Determine the (X, Y) coordinate at the center of the cell enclosing the given text.  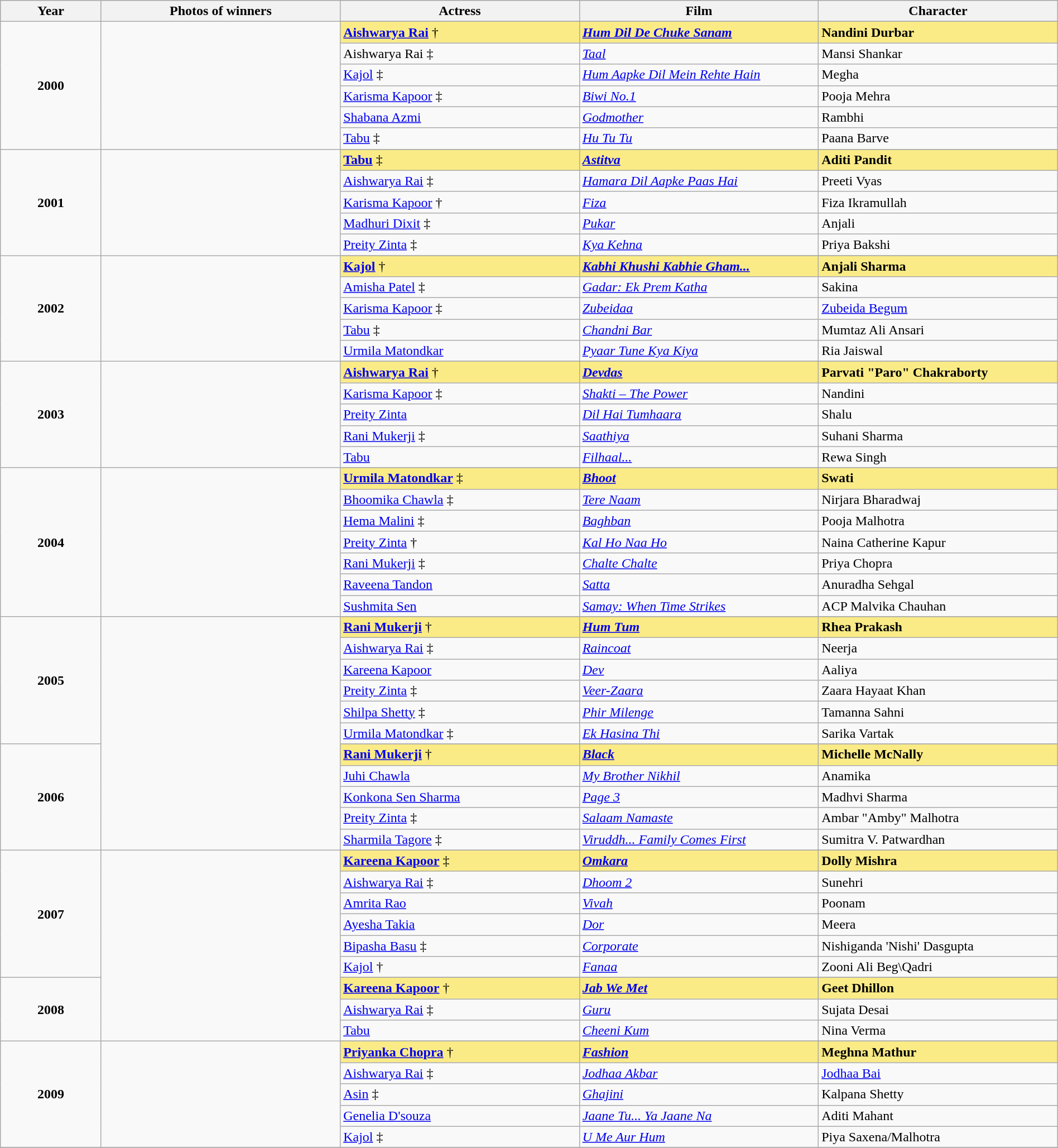
Michelle McNally (939, 755)
Character (939, 11)
Sharmila Tagore ‡ (460, 839)
Priyanka Chopra † (460, 1052)
Hu Tu Tu (699, 138)
Zubeida Begum (939, 309)
Shabana Azmi (460, 117)
Nirjara Bharadwaj (939, 499)
Shakti – The Power (699, 393)
Hum Aapke Dil Mein Rehte Hain (699, 75)
2003 (51, 415)
2006 (51, 797)
Meera (939, 924)
Fashion (699, 1052)
Jodhaa Bai (939, 1073)
Dil Hai Tumhaara (699, 415)
Saathiya (699, 436)
Anuradha Sehgal (939, 584)
Bipasha Basu ‡ (460, 946)
Nandini (939, 393)
Aditi Pandit (939, 160)
U Me Aur Hum (699, 1137)
Tamanna Sahni (939, 712)
Pooja Mehra (939, 96)
Godmother (699, 117)
Konkona Sen Sharma (460, 797)
Phir Milenge (699, 712)
Veer-Zaara (699, 691)
Ghajini (699, 1094)
Dor (699, 924)
Preity Zinta (460, 415)
Devdas (699, 372)
Sarika Vartak (939, 733)
Fanaa (699, 967)
Year (51, 11)
Preity Zinta † (460, 542)
Kal Ho Naa Ho (699, 542)
Kareena Kapoor † (460, 988)
Ria Jaiswal (939, 351)
Aaliya (939, 670)
Taal (699, 54)
Satta (699, 584)
Kalpana Shetty (939, 1094)
Jaane Tu... Ya Jaane Na (699, 1116)
Dev (699, 670)
Genelia D'souza (460, 1116)
Sujata Desai (939, 1010)
Megha (939, 75)
Madhvi Sharma (939, 797)
Rhea Prakash (939, 627)
Karisma Kapoor † (460, 202)
Actress (460, 11)
Paana Barve (939, 138)
Swati (939, 478)
Gadar: Ek Prem Katha (699, 287)
Ayesha Takia (460, 924)
Pooja Malhotra (939, 521)
Kya Kehna (699, 244)
Kareena Kapoor ‡ (460, 861)
Ambar "Amby" Malhotra (939, 818)
Dhoom 2 (699, 882)
Nandini Durbar (939, 32)
Fiza Ikramullah (939, 202)
Poonam (939, 903)
Omkara (699, 861)
Bhoot (699, 478)
Sakina (939, 287)
2004 (51, 542)
Jab We Met (699, 988)
Baghban (699, 521)
Mansi Shankar (939, 54)
Salaam Namaste (699, 818)
Photos of winners (221, 11)
Anjali Sharma (939, 266)
Zaara Hayaat Khan (939, 691)
Meghna Mathur (939, 1052)
Chandni Bar (699, 330)
Corporate (699, 946)
2008 (51, 1010)
Anamika (939, 776)
Priya Bakshi (939, 244)
Vivah (699, 903)
Juhi Chawla (460, 776)
Sunehri (939, 882)
2002 (51, 309)
Raincoat (699, 649)
Tere Naam (699, 499)
Nishiganda 'Nishi' Dasgupta (939, 946)
Zubeidaa (699, 309)
Shilpa Shetty ‡ (460, 712)
Geet Dhillon (939, 988)
Shalu (939, 415)
Kareena Kapoor (460, 670)
Cheeni Kum (699, 1031)
Urmila Matondkar (460, 351)
Page 3 (699, 797)
Priya Chopra (939, 563)
Kabhi Khushi Kabhie Gham... (699, 266)
Asin ‡ (460, 1094)
Hamara Dil Aapke Paas Hai (699, 181)
Jodhaa Akbar (699, 1073)
Amrita Rao (460, 903)
Suhani Sharma (939, 436)
Ek Hasina Thi (699, 733)
Hum Dil De Chuke Sanam (699, 32)
Hema Malini ‡ (460, 521)
ACP Malvika Chauhan (939, 606)
2005 (51, 680)
Piya Saxena/Malhotra (939, 1137)
Neerja (939, 649)
Hum Tum (699, 627)
Black (699, 755)
Madhuri Dixit ‡ (460, 223)
Viruddh... Family Comes First (699, 839)
Fiza (699, 202)
Anjali (939, 223)
Parvati "Paro" Chakraborty (939, 372)
Dolly Mishra (939, 861)
Rewa Singh (939, 457)
Aditi Mahant (939, 1116)
Sushmita Sen (460, 606)
Zooni Ali Beg\Qadri (939, 967)
Guru (699, 1010)
Biwi No.1 (699, 96)
Pyaar Tune Kya Kiya (699, 351)
Rambhi (939, 117)
Nina Verma (939, 1031)
2000 (51, 85)
Mumtaz Ali Ansari (939, 330)
Bhoomika Chawla ‡ (460, 499)
Pukar (699, 223)
Sumitra V. Patwardhan (939, 839)
Astitva (699, 160)
Preeti Vyas (939, 181)
My Brother Nikhil (699, 776)
Naina Catherine Kapur (939, 542)
Amisha Patel ‡ (460, 287)
Chalte Chalte (699, 563)
Filhaal... (699, 457)
Film (699, 11)
Raveena Tandon (460, 584)
Samay: When Time Strikes (699, 606)
2001 (51, 202)
2009 (51, 1094)
2007 (51, 914)
